From the cell containing the given text, extract its center point as (x, y) coordinate. 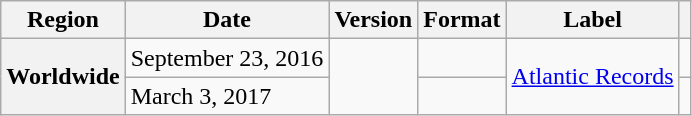
Format (462, 20)
Label (592, 20)
March 3, 2017 (227, 96)
Date (227, 20)
Region (63, 20)
September 23, 2016 (227, 58)
Version (374, 20)
Atlantic Records (592, 77)
Worldwide (63, 77)
